Identify which cell holds the provided text, then report its [X, Y] central coordinate. 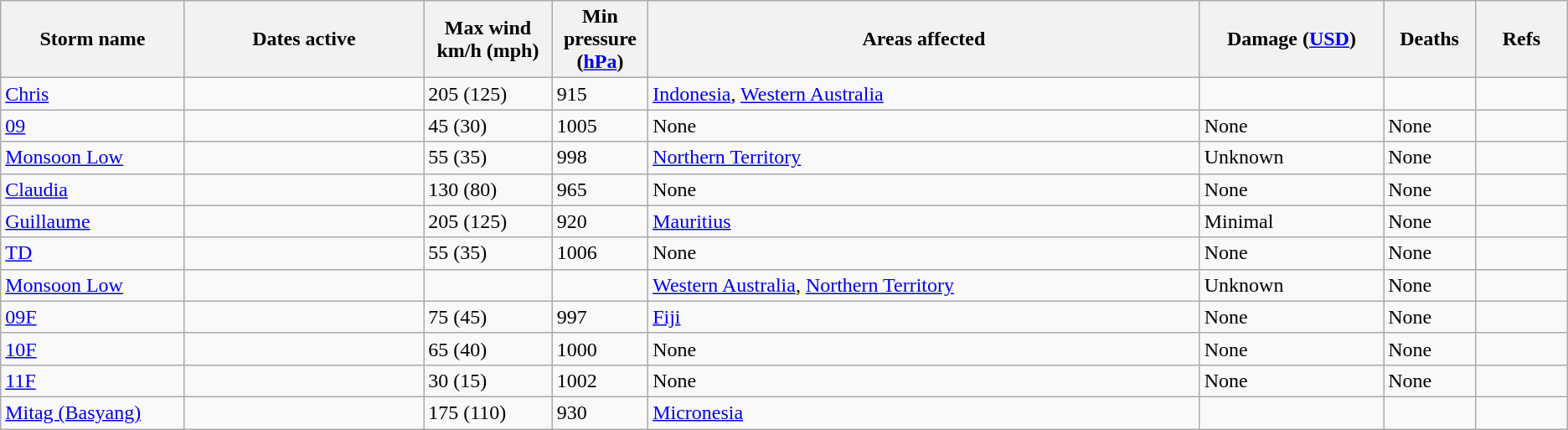
930 [600, 412]
Max wind km/h (mph) [488, 39]
11F [92, 381]
Claudia [92, 189]
30 (15) [488, 381]
Min pressure (hPa) [600, 39]
10F [92, 349]
Western Australia, Northern Territory [925, 285]
Minimal [1292, 221]
Areas affected [925, 39]
997 [600, 317]
130 (80) [488, 189]
965 [600, 189]
Mauritius [925, 221]
TD [92, 253]
Refs [1521, 39]
Storm name [92, 39]
Guillaume [92, 221]
1006 [600, 253]
75 (45) [488, 317]
Deaths [1430, 39]
Mitag (Basyang) [92, 412]
Dates active [303, 39]
1005 [600, 126]
45 (30) [488, 126]
175 (110) [488, 412]
998 [600, 158]
1000 [600, 349]
Indonesia, Western Australia [925, 94]
Damage (USD) [1292, 39]
65 (40) [488, 349]
Chris [92, 94]
09 [92, 126]
920 [600, 221]
Northern Territory [925, 158]
09F [92, 317]
1002 [600, 381]
915 [600, 94]
Fiji [925, 317]
Micronesia [925, 412]
